Output the (X, Y) coordinate of the center of the cell containing the given text.  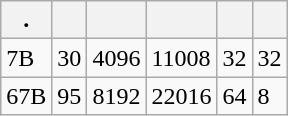
8 (270, 96)
67B (26, 96)
95 (70, 96)
. (26, 20)
4096 (116, 58)
30 (70, 58)
8192 (116, 96)
64 (234, 96)
11008 (182, 58)
22016 (182, 96)
7B (26, 58)
